Locate the cell with the specified text and output its (X, Y) center coordinate. 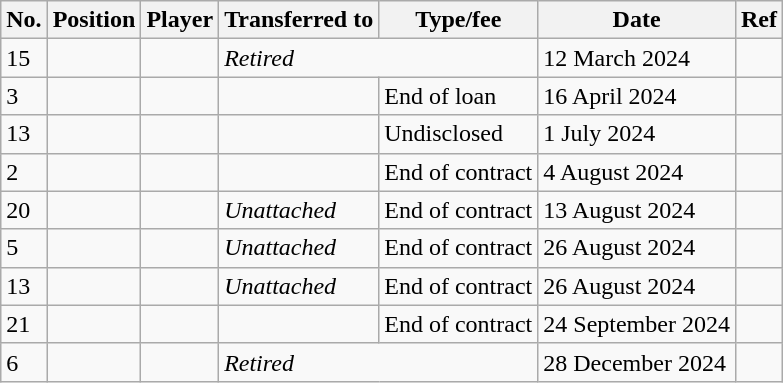
6 (24, 362)
Date (637, 20)
24 September 2024 (637, 324)
12 March 2024 (637, 58)
1 July 2024 (637, 134)
2 (24, 172)
Position (94, 20)
28 December 2024 (637, 362)
Undisclosed (458, 134)
Transferred to (299, 20)
Player (180, 20)
Ref (758, 20)
16 April 2024 (637, 96)
5 (24, 248)
3 (24, 96)
Type/fee (458, 20)
21 (24, 324)
13 August 2024 (637, 210)
15 (24, 58)
20 (24, 210)
No. (24, 20)
End of loan (458, 96)
4 August 2024 (637, 172)
